Scan for the cell matching the given text and deliver its [x, y] coordinate at center. 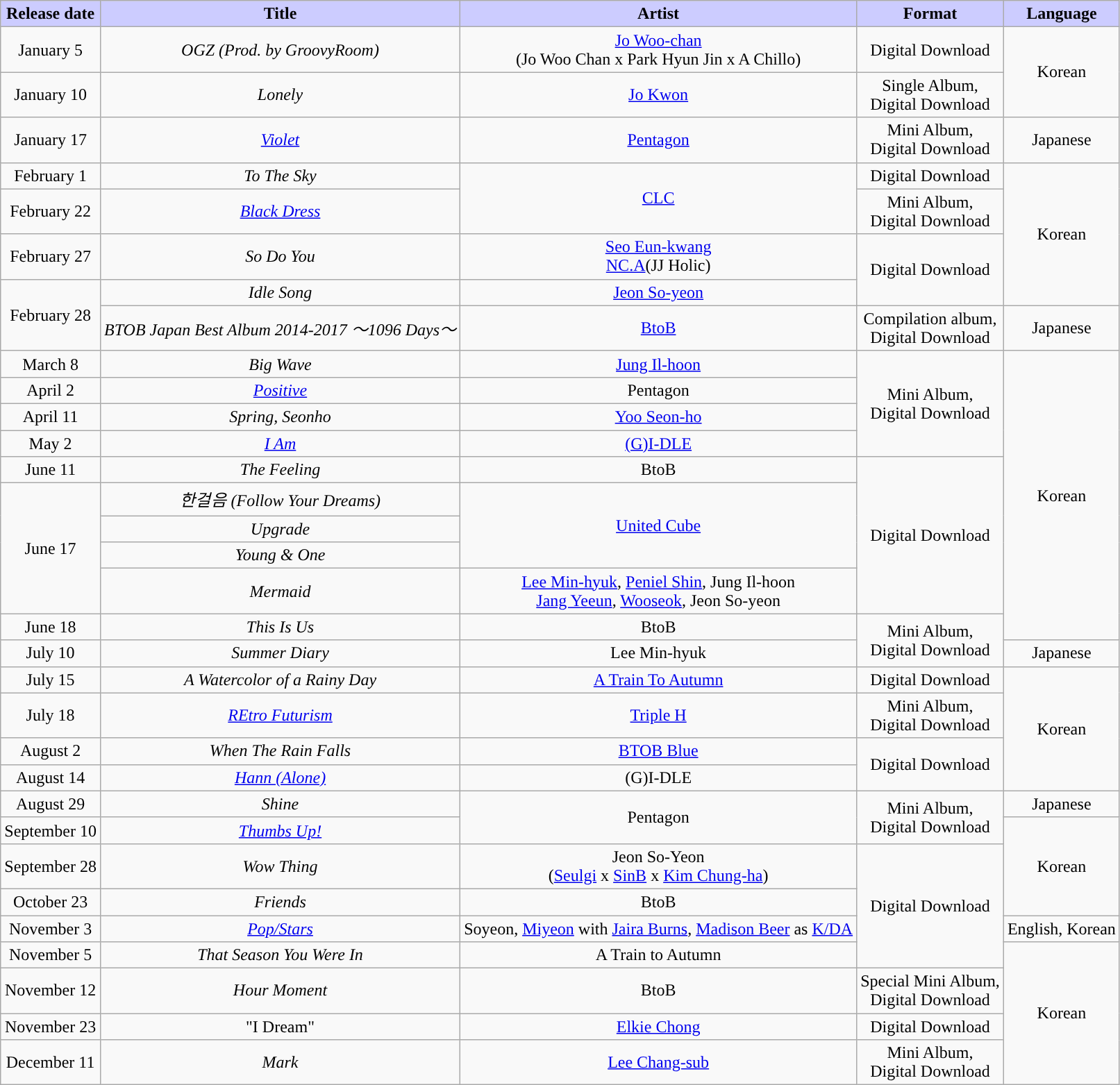
September 10 [51, 830]
October 23 [51, 902]
REtro Futurism [280, 715]
Jung Il-hoon [658, 364]
Compilation album, Digital Download [930, 328]
Artist [658, 14]
January 17 [51, 140]
Violet [280, 140]
Young & One [280, 555]
February 22 [51, 211]
April 2 [51, 390]
Pop/Stars [280, 928]
November 23 [51, 1027]
August 2 [51, 751]
To The Sky [280, 176]
Jo Woo-chan (Jo Woo Chan x Park Hyun Jin x A Chillo) [658, 50]
December 11 [51, 1062]
Lee Min-hyuk [658, 653]
July 10 [51, 653]
Triple H [658, 715]
OGZ (Prod. by GroovyRoom) [280, 50]
Mark [280, 1062]
Thumbs Up! [280, 830]
Upgrade [280, 529]
I Am [280, 444]
June 11 [51, 470]
Lonely [280, 94]
Special Mini Album, Digital Download [930, 991]
Spring, Seonho [280, 417]
Positive [280, 390]
English, Korean [1061, 928]
Lee Min-hyuk, Peniel Shin, Jung Il-hoonJang Yeeun, Wooseok, Jeon So-yeon [658, 591]
January 10 [51, 94]
Elkie Chong [658, 1027]
Single Album, Digital Download [930, 94]
Release date [51, 14]
Lee Chang-sub [658, 1062]
April 11 [51, 417]
July 18 [51, 715]
Black Dress [280, 211]
Shine [280, 804]
August 29 [51, 804]
Language [1061, 14]
November 3 [51, 928]
Friends [280, 902]
January 5 [51, 50]
Jeon So-yeon [658, 292]
June 18 [51, 627]
Hour Moment [280, 991]
A Watercolor of a Rainy Day [280, 680]
"I Dream" [280, 1027]
Jo Kwon [658, 94]
BTOB Blue [658, 751]
July 15 [51, 680]
한걸음 (Follow Your Dreams) [280, 500]
Hann (Alone) [280, 777]
This Is Us [280, 627]
A Train to Autumn [658, 955]
Mermaid [280, 591]
February 1 [51, 176]
Big Wave [280, 364]
That Season You Were In [280, 955]
CLC [658, 199]
So Do You [280, 257]
August 14 [51, 777]
A Train To Autumn [658, 680]
March 8 [51, 364]
The Feeling [280, 470]
BTOB Japan Best Album 2014-2017 ～1096 Days～ [280, 328]
Yoo Seon-ho [658, 417]
Jeon So-Yeon (Seulgi x SinB x Kim Chung-ha) [658, 866]
When The Rain Falls [280, 751]
November 5 [51, 955]
Title [280, 14]
Seo Eun-kwang NC.A(JJ Holic) [658, 257]
June 17 [51, 548]
February 28 [51, 315]
February 27 [51, 257]
Format [930, 14]
Summer Diary [280, 653]
United Cube [658, 526]
Wow Thing [280, 866]
Soyeon, Miyeon with Jaira Burns, Madison Beer as K/DA [658, 928]
May 2 [51, 444]
November 12 [51, 991]
September 28 [51, 866]
Idle Song [280, 292]
